Detect which cell encompasses the target text, then output its [x, y] center coordinate. 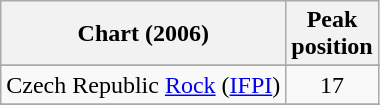
Peakposition [332, 34]
Czech Republic Rock (IFPI) [144, 85]
17 [332, 85]
Chart (2006) [144, 34]
